From the cell containing the given text, extract its center point as (x, y) coordinate. 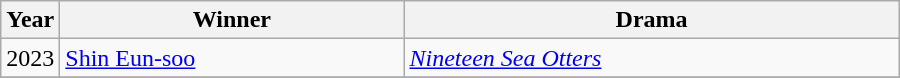
Drama (652, 20)
Year (30, 20)
Nineteen Sea Otters (652, 58)
Shin Eun-soo (232, 58)
Winner (232, 20)
2023 (30, 58)
